Provide the [X, Y] coordinate of the cell's center where the given text is located.  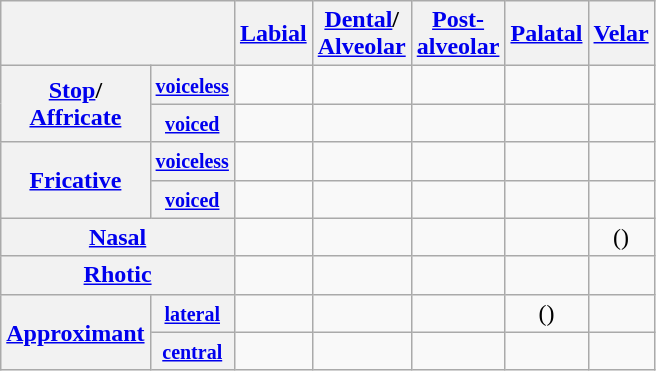
Velar [621, 34]
Post-alveolar [458, 34]
Approximant [76, 332]
lateral [192, 313]
Dental/Alveolar [362, 34]
Nasal [118, 237]
Rhotic [118, 275]
Stop/Affricate [76, 104]
Labial [273, 34]
Palatal [546, 34]
Fricative [76, 180]
central [192, 351]
